Determine the (X, Y) coordinate at the center of the cell enclosing the given text.  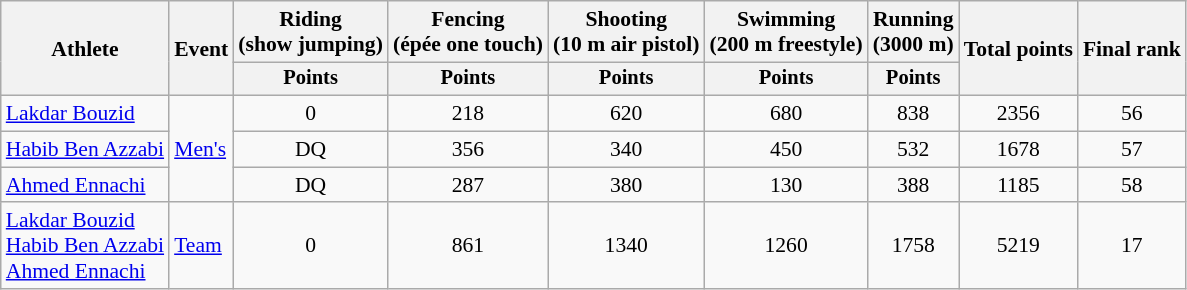
Fencing(épée one touch) (468, 32)
1758 (914, 246)
5219 (1018, 246)
356 (468, 150)
Event (201, 48)
Men's (201, 150)
620 (626, 114)
218 (468, 114)
1185 (1018, 185)
Ahmed Ennachi (85, 185)
Athlete (85, 48)
680 (786, 114)
Lakdar Bouzid (85, 114)
57 (1132, 150)
532 (914, 150)
1678 (1018, 150)
287 (468, 185)
130 (786, 185)
56 (1132, 114)
861 (468, 246)
450 (786, 150)
380 (626, 185)
Running(3000 m) (914, 32)
Swimming(200 m freestyle) (786, 32)
Final rank (1132, 48)
Team (201, 246)
Shooting(10 m air pistol) (626, 32)
2356 (1018, 114)
838 (914, 114)
Habib Ben Azzabi (85, 150)
388 (914, 185)
1260 (786, 246)
Riding(show jumping) (310, 32)
340 (626, 150)
Lakdar BouzidHabib Ben AzzabiAhmed Ennachi (85, 246)
58 (1132, 185)
17 (1132, 246)
1340 (626, 246)
Total points (1018, 48)
